Find where the given text appears and provide that cell's center as [x, y] coordinate. 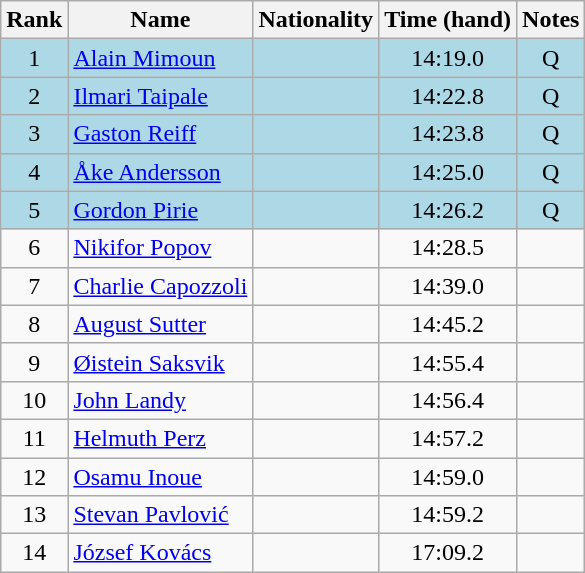
Øistein Saksvik [160, 362]
Name [160, 20]
Åke Andersson [160, 172]
Alain Mimoun [160, 58]
Nikifor Popov [160, 248]
Nationality [316, 20]
Osamu Inoue [160, 477]
Notes [551, 20]
Gaston Reiff [160, 134]
August Sutter [160, 324]
Gordon Pirie [160, 210]
14:19.0 [448, 58]
Helmuth Perz [160, 438]
9 [34, 362]
2 [34, 96]
1 [34, 58]
Rank [34, 20]
13 [34, 515]
14:56.4 [448, 400]
10 [34, 400]
József Kovács [160, 553]
11 [34, 438]
14:45.2 [448, 324]
3 [34, 134]
8 [34, 324]
Time (hand) [448, 20]
6 [34, 248]
14:26.2 [448, 210]
John Landy [160, 400]
14:59.0 [448, 477]
14:39.0 [448, 286]
17:09.2 [448, 553]
14 [34, 553]
14:59.2 [448, 515]
14:28.5 [448, 248]
4 [34, 172]
14:23.8 [448, 134]
14:57.2 [448, 438]
7 [34, 286]
Ilmari Taipale [160, 96]
Stevan Pavlović [160, 515]
14:55.4 [448, 362]
14:22.8 [448, 96]
Charlie Capozzoli [160, 286]
12 [34, 477]
5 [34, 210]
14:25.0 [448, 172]
